Return (X, Y) of the center of cell containing provided text 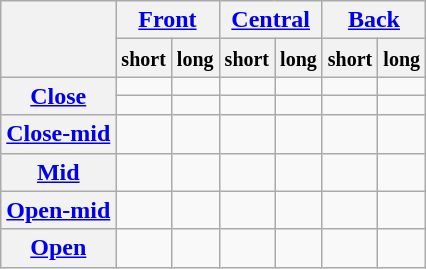
Open-mid (58, 210)
Close-mid (58, 134)
Close (58, 96)
Back (374, 20)
Central (270, 20)
Open (58, 248)
Mid (58, 172)
Front (168, 20)
